Return [X, Y] of the center of cell containing provided text 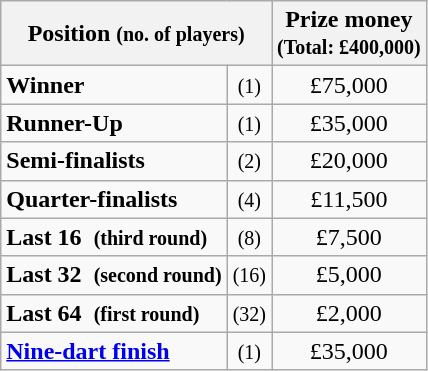
£75,000 [350, 85]
Semi-finalists [114, 161]
Quarter-finalists [114, 199]
Winner [114, 85]
£5,000 [350, 275]
Runner-Up [114, 123]
(8) [249, 237]
Nine-dart finish [114, 351]
(16) [249, 275]
£11,500 [350, 199]
(2) [249, 161]
£20,000 [350, 161]
Last 32 (second round) [114, 275]
(4) [249, 199]
£7,500 [350, 237]
Prize money(Total: £400,000) [350, 34]
£2,000 [350, 313]
Last 64 (first round) [114, 313]
(32) [249, 313]
Position (no. of players) [136, 34]
Last 16 (third round) [114, 237]
